Determine the (x, y) coordinate at the center of the cell enclosing the given text.  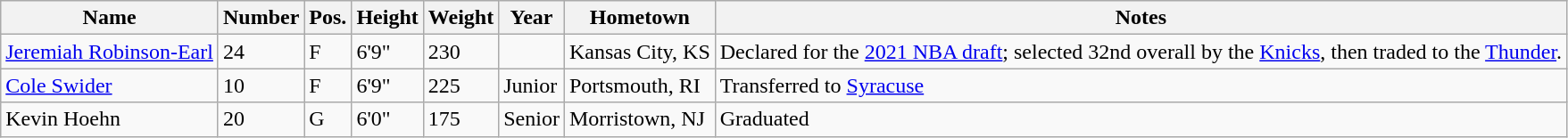
Name (110, 18)
Jeremiah Robinson-Earl (110, 52)
G (328, 119)
Notes (1141, 18)
Year (532, 18)
Weight (460, 18)
Cole Swider (110, 85)
Kevin Hoehn (110, 119)
Pos. (328, 18)
Transferred to Syracuse (1141, 85)
24 (261, 52)
175 (460, 119)
Height (387, 18)
Kansas City, KS (639, 52)
Junior (532, 85)
225 (460, 85)
10 (261, 85)
6'0" (387, 119)
20 (261, 119)
Declared for the 2021 NBA draft; selected 32nd overall by the Knicks, then traded to the Thunder. (1141, 52)
230 (460, 52)
Senior (532, 119)
Number (261, 18)
Morristown, NJ (639, 119)
Hometown (639, 18)
Graduated (1141, 119)
Portsmouth, RI (639, 85)
